Scan for the cell matching the given text and deliver its (X, Y) coordinate at center. 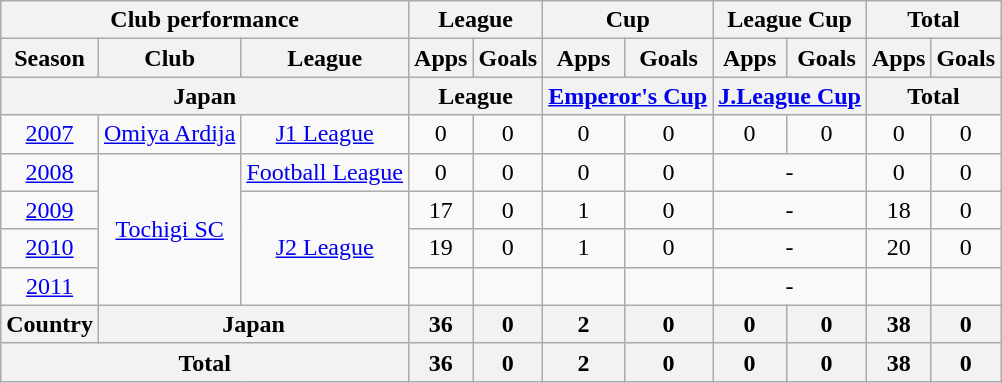
Club (169, 58)
20 (898, 248)
19 (441, 248)
J2 League (325, 248)
Emperor's Cup (628, 96)
Cup (628, 20)
2009 (50, 210)
Omiya Ardija (169, 134)
Country (50, 324)
J.League Cup (790, 96)
2008 (50, 172)
Season (50, 58)
Tochigi SC (169, 229)
2007 (50, 134)
Club performance (205, 20)
2010 (50, 248)
League Cup (790, 20)
2011 (50, 286)
17 (441, 210)
18 (898, 210)
Football League (325, 172)
J1 League (325, 134)
